Identify which cell holds the provided text, then report its [x, y] central coordinate. 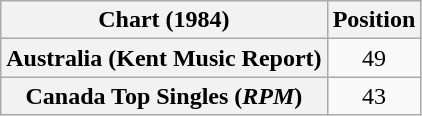
43 [374, 96]
49 [374, 58]
Chart (1984) [164, 20]
Position [374, 20]
Australia (Kent Music Report) [164, 58]
Canada Top Singles (RPM) [164, 96]
